Pinpoint the cell where the given text exists, returning its [x, y] midpoint coordinate. 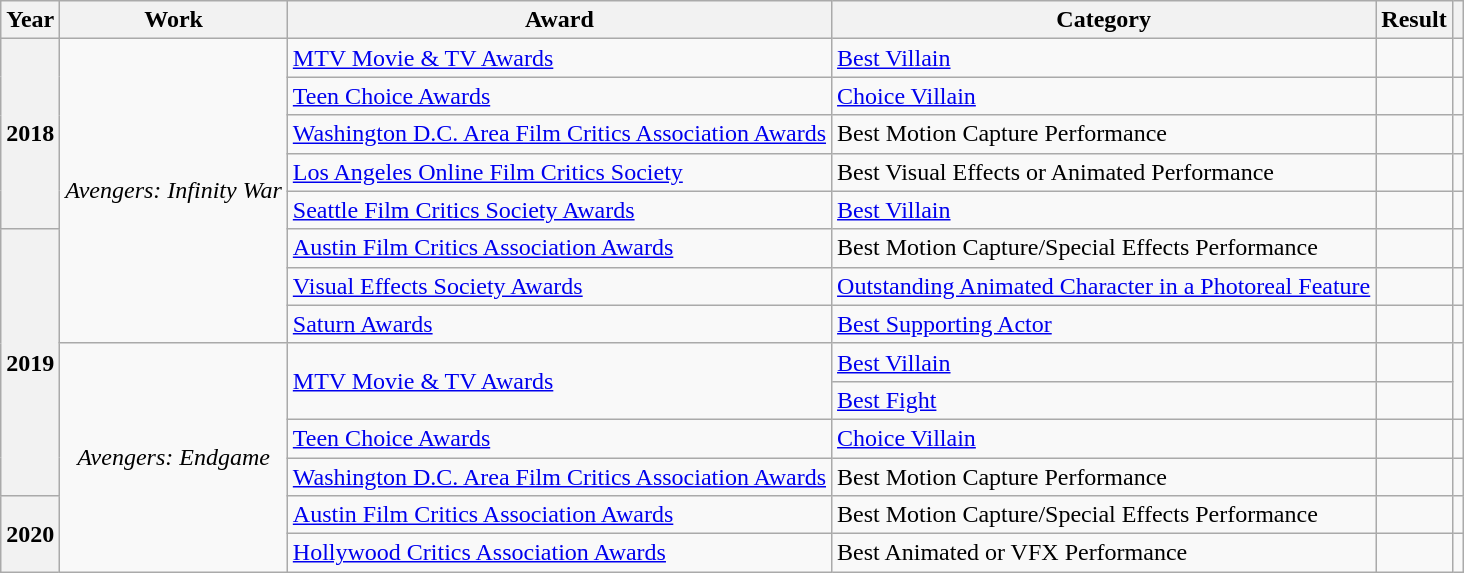
Visual Effects Society Awards [559, 286]
Seattle Film Critics Society Awards [559, 210]
Los Angeles Online Film Critics Society [559, 172]
Hollywood Critics Association Awards [559, 553]
Avengers: Endgame [174, 457]
2020 [30, 534]
Best Supporting Actor [1104, 324]
2019 [30, 362]
Best Visual Effects or Animated Performance [1104, 172]
Saturn Awards [559, 324]
Category [1104, 20]
Work [174, 20]
2018 [30, 134]
Outstanding Animated Character in a Photoreal Feature [1104, 286]
Year [30, 20]
Best Animated or VFX Performance [1104, 553]
Best Fight [1104, 400]
Avengers: Infinity War [174, 191]
Award [559, 20]
Result [1414, 20]
